For the text-containing cell, return its midpoint in [x, y] coordinate format. 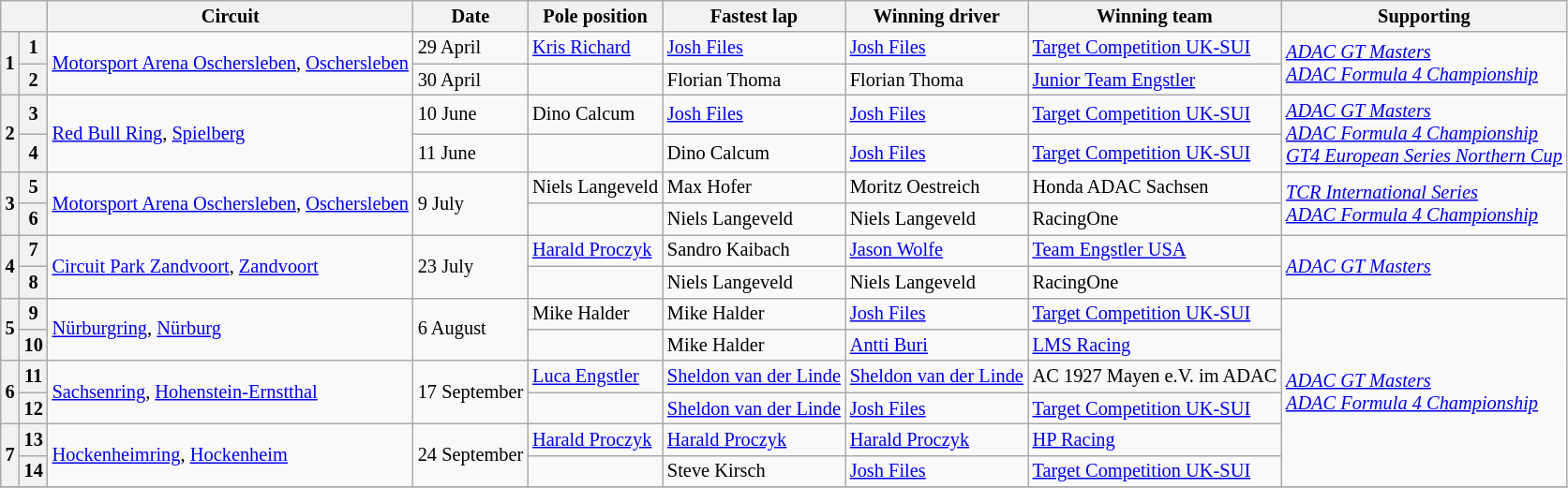
12 [34, 408]
Supporting [1425, 16]
ADAC GT Masters [1425, 266]
Nürburgring, Nürburg [231, 330]
Sandro Kaibach [754, 250]
Luca Engstler [595, 377]
Pole position [595, 16]
9 [34, 314]
Antti Buri [937, 345]
Moritz Oestreich [937, 187]
11 June [470, 152]
Fastest lap [754, 16]
13 [34, 439]
HP Racing [1155, 439]
6 August [470, 330]
LMS Racing [1155, 345]
Circuit [231, 16]
11 [34, 377]
10 [34, 345]
Winning team [1155, 16]
TCR International SeriesADAC Formula 4 Championship [1425, 202]
24 September [470, 455]
Circuit Park Zandvoort, Zandvoort [231, 266]
Winning driver [937, 16]
29 April [470, 48]
ADAC GT MastersADAC Formula 4 ChampionshipGT4 European Series Northern Cup [1425, 133]
Red Bull Ring, Spielberg [231, 133]
Date [470, 16]
14 [34, 471]
Jason Wolfe [937, 250]
23 July [470, 266]
Team Engstler USA [1155, 250]
Kris Richard [595, 48]
Hockenheimring, Hockenheim [231, 455]
Honda ADAC Sachsen [1155, 187]
Junior Team Engstler [1155, 80]
Sachsenring, Hohenstein-Ernstthal [231, 392]
Max Hofer [754, 187]
8 [34, 282]
30 April [470, 80]
9 July [470, 202]
17 September [470, 392]
10 June [470, 114]
AC 1927 Mayen e.V. im ADAC [1155, 377]
Steve Kirsch [754, 471]
